Determine the [X, Y] coordinate at the center of the cell enclosing the given text.  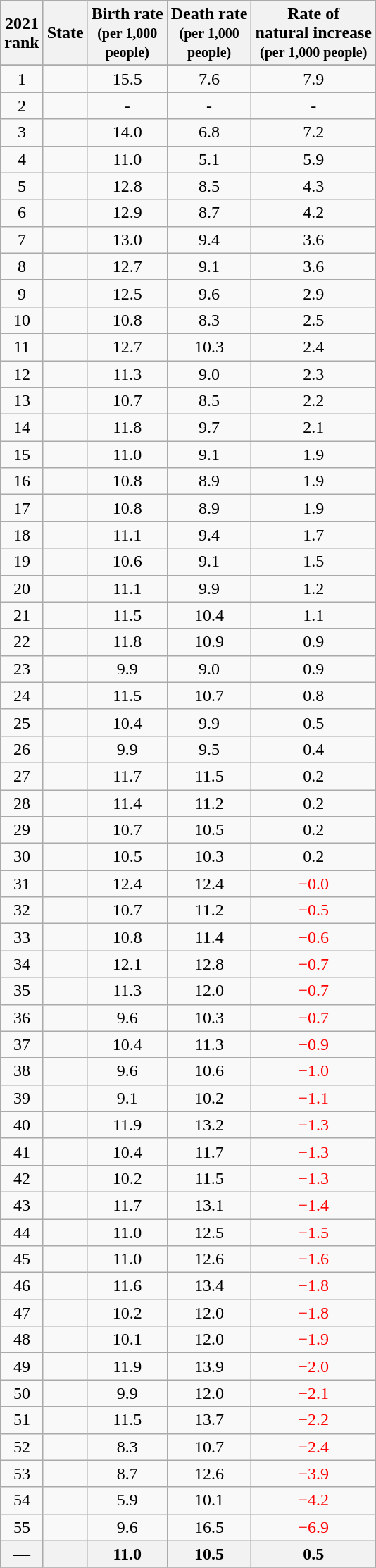
54 [22, 1500]
1 [22, 79]
36 [22, 1018]
2.1 [314, 428]
13.0 [127, 240]
1.7 [314, 535]
6 [22, 213]
9 [22, 293]
34 [22, 964]
13.4 [209, 1286]
10.9 [209, 642]
5.1 [209, 159]
52 [22, 1447]
39 [22, 1098]
16.5 [209, 1527]
−0.9 [314, 1044]
44 [22, 1233]
50 [22, 1393]
51 [22, 1420]
25 [22, 722]
53 [22, 1474]
−1.6 [314, 1259]
1.1 [314, 615]
−6.9 [314, 1527]
5 [22, 186]
Rate of natural increase (per 1,000 people) [314, 33]
2.9 [314, 293]
7.6 [209, 79]
14 [22, 428]
13.9 [209, 1366]
11.6 [127, 1286]
33 [22, 937]
−1.1 [314, 1098]
2.4 [314, 347]
0.8 [314, 696]
11 [22, 347]
48 [22, 1340]
−1.9 [314, 1340]
7.2 [314, 132]
17 [22, 508]
30 [22, 857]
Birth rate (per 1,000 people) [127, 33]
7 [22, 240]
−2.2 [314, 1420]
15.5 [127, 79]
6.8 [209, 132]
−0.5 [314, 910]
2 [22, 106]
0.4 [314, 749]
— [22, 1554]
27 [22, 776]
8 [22, 266]
13.2 [209, 1125]
2.5 [314, 320]
−4.2 [314, 1500]
−1.4 [314, 1205]
46 [22, 1286]
31 [22, 884]
9.7 [209, 428]
22 [22, 642]
12.9 [127, 213]
9.5 [209, 749]
19 [22, 562]
−0.0 [314, 884]
42 [22, 1178]
15 [22, 455]
12.1 [127, 964]
State [65, 33]
13 [22, 401]
16 [22, 481]
40 [22, 1125]
10 [22, 320]
45 [22, 1259]
4 [22, 159]
−1.0 [314, 1071]
1.2 [314, 588]
7.9 [314, 79]
14.0 [127, 132]
2.3 [314, 374]
32 [22, 910]
−1.5 [314, 1233]
26 [22, 749]
2021rank [22, 33]
38 [22, 1071]
24 [22, 696]
3 [22, 132]
41 [22, 1152]
12 [22, 374]
13.7 [209, 1420]
23 [22, 669]
4.2 [314, 213]
−2.4 [314, 1447]
28 [22, 803]
4.3 [314, 186]
Death rate (per 1,000 people) [209, 33]
21 [22, 615]
37 [22, 1044]
18 [22, 535]
47 [22, 1313]
−3.9 [314, 1474]
49 [22, 1366]
2.2 [314, 401]
55 [22, 1527]
29 [22, 830]
35 [22, 991]
43 [22, 1205]
20 [22, 588]
1.5 [314, 562]
−2.1 [314, 1393]
13.1 [209, 1205]
−2.0 [314, 1366]
−0.6 [314, 937]
